For the text-containing cell, return its midpoint in (x, y) coordinate format. 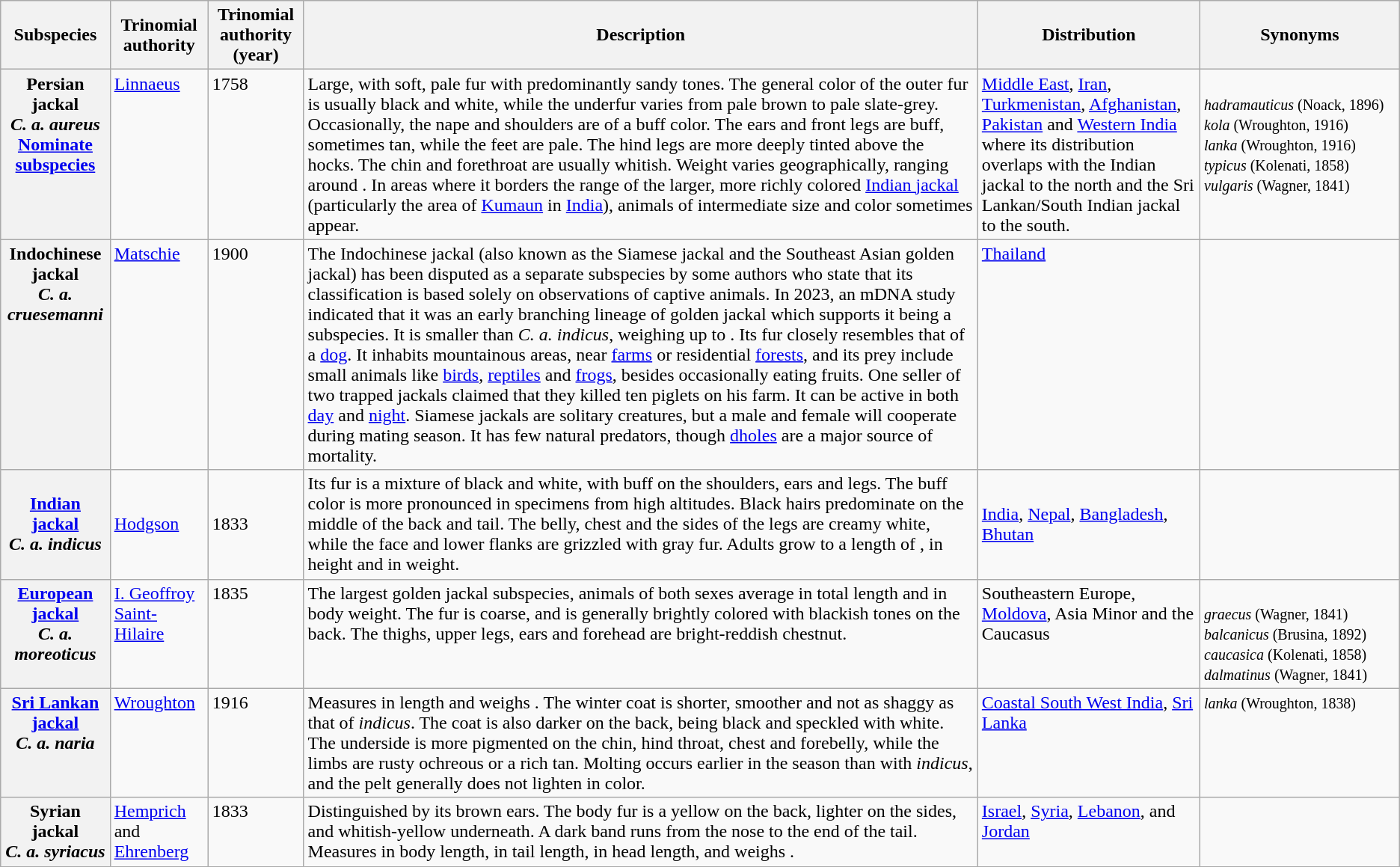
1758 (256, 154)
Trinomial authority (year) (256, 35)
Indochinese jackalC. a. cruesemanni (55, 355)
Hemprich and Ehrenberg (159, 832)
1916 (256, 743)
Syrian jackalC. a. syriacus (55, 832)
Subspecies (55, 35)
1835 (256, 634)
Synonyms (1300, 35)
Distribution (1089, 35)
Hodgson (159, 524)
hadramauticus (Noack, 1896) kola (Wroughton, 1916) lanka (Wroughton, 1916) typicus (Kolenati, 1858) vulgaris (Wagner, 1841) (1300, 154)
graecus (Wagner, 1841) balcanicus (Brusina, 1892) caucasica (Kolenati, 1858) dalmatinus (Wagner, 1841) (1300, 634)
India, Nepal, Bangladesh, Bhutan (1089, 524)
I. Geoffroy Saint-Hilaire (159, 634)
Thailand (1089, 355)
1900 (256, 355)
European jackalC. a. moreoticus (55, 634)
Trinomial authority (159, 35)
lanka (Wroughton, 1838) (1300, 743)
Israel, Syria, Lebanon, and Jordan (1089, 832)
Coastal South West India, Sri Lanka (1089, 743)
Indian jackalC. a. indicus (55, 524)
Description (640, 35)
Sri Lankan jackalC. a. naria (55, 743)
Linnaeus (159, 154)
Matschie (159, 355)
Southeastern Europe, Moldova, Asia Minor and the Caucasus (1089, 634)
Persian jackalC. a. aureusNominate subspecies (55, 154)
Wroughton (159, 743)
